Identify which cell holds the provided text, then report its [X, Y] central coordinate. 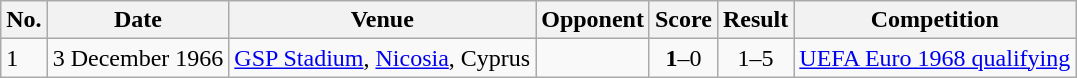
1–0 [683, 58]
1–5 [755, 58]
Date [138, 20]
1 [24, 58]
GSP Stadium, Nicosia, Cyprus [382, 58]
UEFA Euro 1968 qualifying [935, 58]
No. [24, 20]
Venue [382, 20]
Score [683, 20]
3 December 1966 [138, 58]
Result [755, 20]
Opponent [593, 20]
Competition [935, 20]
